Extract the [X, Y] coordinate from the center of the cell holding the provided text.  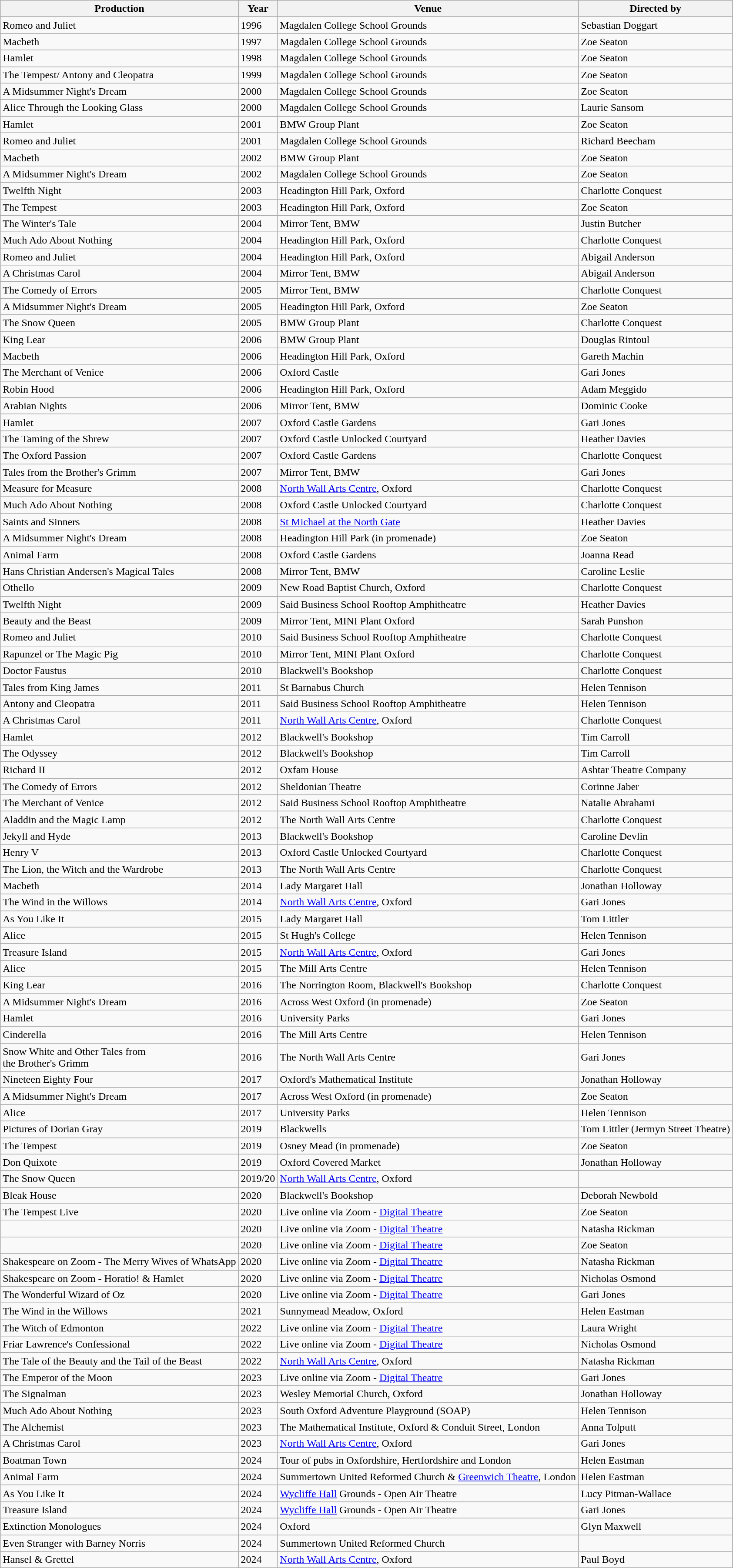
Shakespeare on Zoom - The Merry Wives of WhatsApp [119, 1261]
St Barnabus Church [428, 687]
Caroline Leslie [656, 571]
Oxford Covered Market [428, 1162]
Corinne Jaber [656, 787]
1996 [258, 25]
Laurie Sansom [656, 108]
Hans Christian Andersen's Magical Tales [119, 571]
Sebastian Doggart [656, 25]
Osney Mead (in promenade) [428, 1146]
Arabian Nights [119, 406]
Don Quixote [119, 1162]
The Tempest Live [119, 1212]
Nineteen Eighty Four [119, 1080]
The Emperor of the Moon [119, 1378]
Oxford's Mathematical Institute [428, 1080]
Deborah Newbold [656, 1195]
Robin Hood [119, 389]
Adam Meggido [656, 389]
Anna Tolputt [656, 1427]
Richard Beecham [656, 141]
2019/20 [258, 1179]
Sunnymead Meadow, Oxford [428, 1311]
Justin Butcher [656, 224]
Beauty and the Beast [119, 621]
Lucy Pitman-Wallace [656, 1493]
Henry V [119, 853]
1999 [258, 75]
Boatman Town [119, 1460]
Rapunzel or The Magic Pig [119, 654]
Joanna Read [656, 555]
Saints and Sinners [119, 522]
1998 [258, 58]
Gareth Machin [656, 356]
Tales from the Brother's Grimm [119, 472]
Glyn Maxwell [656, 1526]
1997 [258, 42]
Friar Lawrence's Confessional [119, 1344]
The Alchemist [119, 1427]
Oxfam House [428, 770]
Ashtar Theatre Company [656, 770]
Measure for Measure [119, 489]
Jekyll and Hyde [119, 836]
Tales from King James [119, 687]
Oxford [428, 1526]
Paul Boyd [656, 1560]
Shakespeare on Zoom - Horatio! & Hamlet [119, 1278]
Year [258, 9]
Production [119, 9]
Caroline Devlin [656, 836]
Tour of pubs in Oxfordshire, Hertfordshire and London [428, 1460]
St Michael at the North Gate [428, 522]
Summertown United Reformed Church [428, 1543]
Richard II [119, 770]
Antony and Cleopatra [119, 704]
South Oxford Adventure Playground (SOAP) [428, 1411]
Dominic Cooke [656, 406]
Wesley Memorial Church, Oxford [428, 1394]
Tom Littler [656, 919]
Pictures of Dorian Gray [119, 1129]
Alice Through the Looking Glass [119, 108]
Snow White and Other Tales fromthe Brother's Grimm [119, 1058]
Venue [428, 9]
Tom Littler (Jermyn Street Theatre) [656, 1129]
The Lion, the Witch and the Wardrobe [119, 869]
The Norrington Room, Blackwell's Bookshop [428, 985]
Directed by [656, 9]
New Road Baptist Church, Oxford [428, 588]
Extinction Monologues [119, 1526]
Summertown United Reformed Church & Greenwich Theatre, London [428, 1477]
2021 [258, 1311]
The Wonderful Wizard of Oz [119, 1295]
The Signalman [119, 1394]
Bleak House [119, 1195]
The Tempest/ Antony and Cleopatra [119, 75]
The Winter's Tale [119, 224]
Even Stranger with Barney Norris [119, 1543]
Oxford Castle [428, 373]
Natalie Abrahami [656, 803]
The Witch of Edmonton [119, 1328]
Cinderella [119, 1035]
Sheldonian Theatre [428, 787]
Laura Wright [656, 1328]
St Hugh's College [428, 935]
Sarah Punshon [656, 621]
Headington Hill Park (in promenade) [428, 538]
The Tale of the Beauty and the Tail of the Beast [119, 1361]
Blackwells [428, 1129]
Hansel & Grettel [119, 1560]
The Mathematical Institute, Oxford & Conduit Street, London [428, 1427]
Othello [119, 588]
Doctor Faustus [119, 671]
The Taming of the Shrew [119, 439]
Douglas Rintoul [656, 340]
The Odyssey [119, 754]
Aladdin and the Magic Lamp [119, 820]
The Oxford Passion [119, 455]
